Find where the given text appears and provide that cell's center as (X, Y) coordinate. 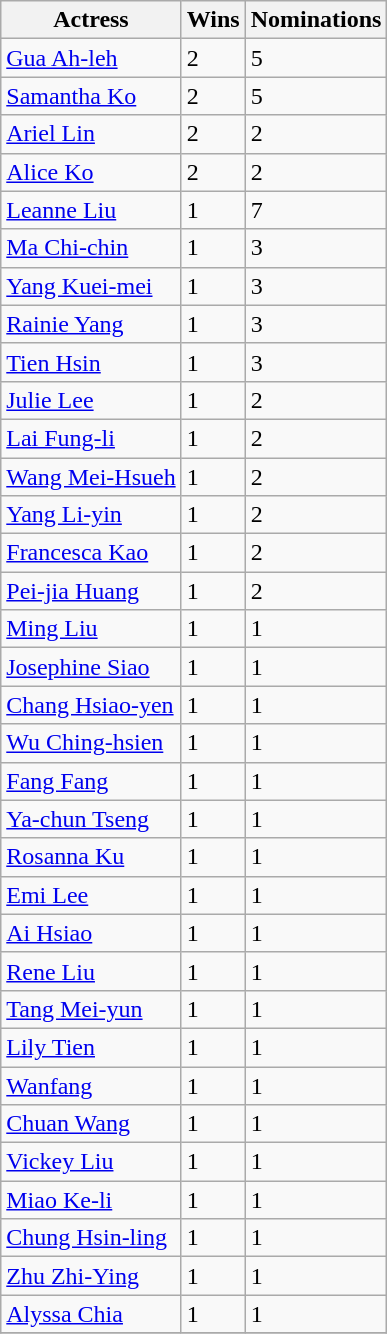
Rene Liu (91, 971)
Nominations (316, 20)
Fang Fang (91, 781)
Ya-chun Tseng (91, 819)
Alyssa Chia (91, 1314)
Chang Hsiao-yen (91, 705)
Lai Fung-li (91, 438)
Wins (213, 20)
Gua Ah-leh (91, 58)
Lily Tien (91, 1047)
Ai Hsiao (91, 933)
Rainie Yang (91, 324)
Rosanna Ku (91, 857)
Ming Liu (91, 629)
Vickey Liu (91, 1162)
Pei-jia Huang (91, 591)
Francesca Kao (91, 553)
Ma Chi-chin (91, 248)
Leanne Liu (91, 210)
Emi Lee (91, 895)
Yang Kuei-mei (91, 286)
Wanfang (91, 1085)
Tang Mei-yun (91, 1009)
Josephine Siao (91, 667)
Tien Hsin (91, 362)
Wang Mei-Hsueh (91, 477)
Julie Lee (91, 400)
Zhu Zhi-Ying (91, 1276)
Ariel Lin (91, 134)
Chung Hsin-ling (91, 1238)
Samantha Ko (91, 96)
Alice Ko (91, 172)
7 (316, 210)
Yang Li-yin (91, 515)
Chuan Wang (91, 1124)
Actress (91, 20)
Miao Ke-li (91, 1200)
Wu Ching-hsien (91, 743)
